Search for the cell housing the specified text and yield its (x, y) center coordinate. 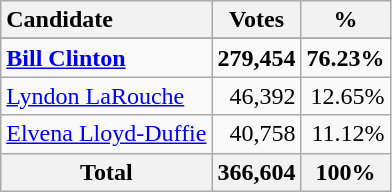
Candidate (106, 20)
366,604 (256, 172)
Lyndon LaRouche (106, 96)
40,758 (256, 134)
76.23% (346, 58)
Total (106, 172)
Bill Clinton (106, 58)
279,454 (256, 58)
46,392 (256, 96)
12.65% (346, 96)
Votes (256, 20)
11.12% (346, 134)
% (346, 20)
100% (346, 172)
Elvena Lloyd-Duffie (106, 134)
